Determine the [X, Y] coordinate at the center of the cell enclosing the given text.  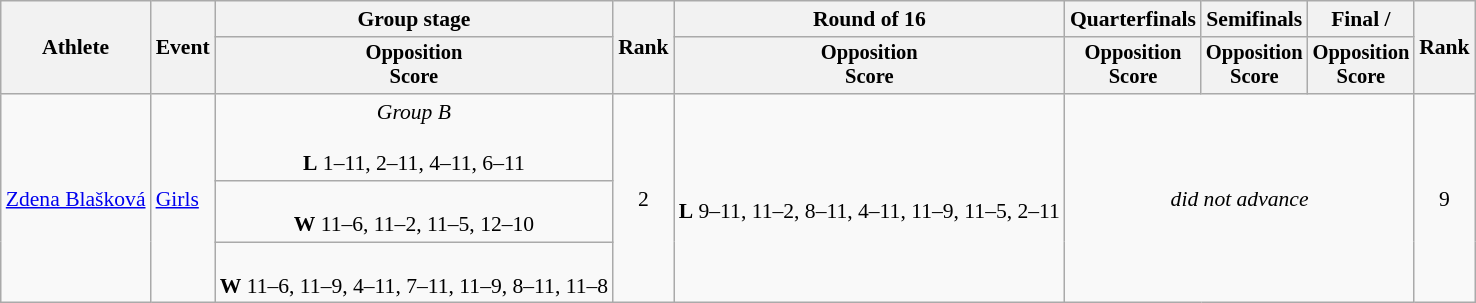
W 11–6, 11–2, 11–5, 12–10 [414, 212]
did not advance [1240, 198]
Semifinals [1254, 19]
2 [644, 198]
Athlete [76, 48]
Girls [183, 198]
Quarterfinals [1133, 19]
9 [1444, 198]
L 9–11, 11–2, 8–11, 4–11, 11–9, 11–5, 2–11 [870, 198]
Round of 16 [870, 19]
Event [183, 48]
W 11–6, 11–9, 4–11, 7–11, 11–9, 8–11, 11–8 [414, 272]
Final / [1362, 19]
Zdena Blašková [76, 198]
Group stage [414, 19]
Group BL 1–11, 2–11, 4–11, 6–11 [414, 138]
